Determine the (x, y) coordinate at the center of the cell enclosing the given text.  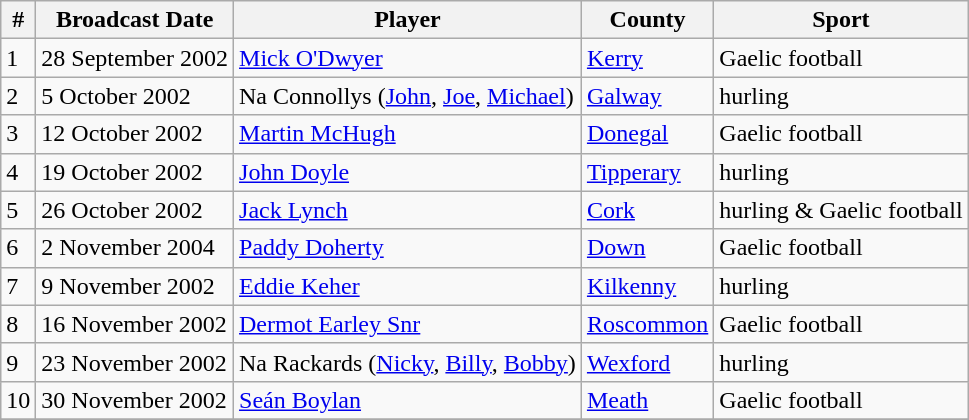
County (647, 20)
Tipperary (647, 172)
1 (18, 58)
Meath (647, 400)
Donegal (647, 134)
Sport (841, 20)
Na Rackards (Nicky, Billy, Bobby) (408, 362)
12 October 2002 (135, 134)
5 October 2002 (135, 96)
5 (18, 210)
Paddy Doherty (408, 248)
23 November 2002 (135, 362)
16 November 2002 (135, 324)
Player (408, 20)
# (18, 20)
3 (18, 134)
7 (18, 286)
6 (18, 248)
10 (18, 400)
2 November 2004 (135, 248)
Mick O'Dwyer (408, 58)
Na Connollys (John, Joe, Michael) (408, 96)
26 October 2002 (135, 210)
30 November 2002 (135, 400)
8 (18, 324)
Dermot Earley Snr (408, 324)
John Doyle (408, 172)
Broadcast Date (135, 20)
Down (647, 248)
28 September 2002 (135, 58)
Kerry (647, 58)
Jack Lynch (408, 210)
2 (18, 96)
Kilkenny (647, 286)
Galway (647, 96)
Eddie Keher (408, 286)
Cork (647, 210)
Seán Boylan (408, 400)
9 (18, 362)
Wexford (647, 362)
Martin McHugh (408, 134)
9 November 2002 (135, 286)
Roscommon (647, 324)
19 October 2002 (135, 172)
4 (18, 172)
hurling & Gaelic football (841, 210)
